Identify which cell holds the provided text, then report its (x, y) central coordinate. 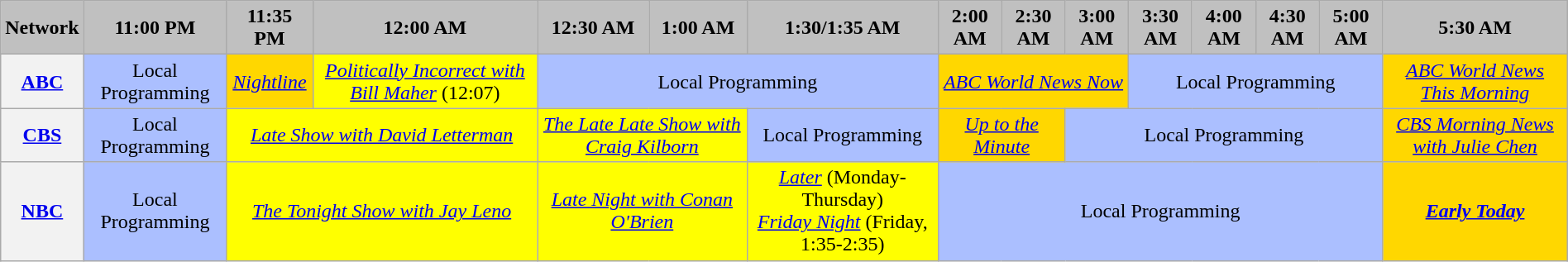
2:30 AM (1034, 28)
3:00 AM (1097, 28)
4:00 AM (1224, 28)
12:30 AM (594, 28)
11:35 PM (270, 28)
Nightline (270, 81)
4:30 AM (1287, 28)
Later (Monday-Thursday) Friday Night (Friday, 1:35-2:35) (842, 212)
ABC World News Now (1033, 81)
1:00 AM (698, 28)
Late Night with Conan O'Brien (643, 212)
Up to the Minute (1002, 136)
CBS Morning News with Julie Chen (1475, 136)
ABC (42, 81)
3:30 AM (1161, 28)
Early Today (1475, 212)
1:30/1:35 AM (842, 28)
The Tonight Show with Jay Leno (382, 212)
Network (42, 28)
Late Show with David Letterman (382, 136)
5:00 AM (1351, 28)
5:30 AM (1475, 28)
ABC World News This Morning (1475, 81)
2:00 AM (969, 28)
Politically Incorrect with Bill Maher (12:07) (425, 81)
CBS (42, 136)
The Late Late Show with Craig Kilborn (643, 136)
11:00 PM (155, 28)
NBC (42, 212)
12:00 AM (425, 28)
